From the cell containing the given text, extract its center point as [X, Y] coordinate. 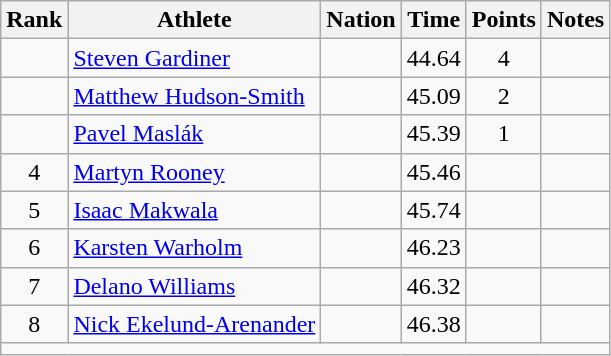
Isaac Makwala [194, 210]
Time [434, 20]
Points [504, 20]
Martyn Rooney [194, 172]
Delano Williams [194, 286]
1 [504, 134]
6 [34, 248]
Nick Ekelund-Arenander [194, 324]
45.09 [434, 96]
Notes [575, 20]
5 [34, 210]
Pavel Maslák [194, 134]
45.39 [434, 134]
Steven Gardiner [194, 58]
45.46 [434, 172]
Athlete [194, 20]
Rank [34, 20]
2 [504, 96]
46.23 [434, 248]
45.74 [434, 210]
46.38 [434, 324]
7 [34, 286]
Matthew Hudson-Smith [194, 96]
Karsten Warholm [194, 248]
44.64 [434, 58]
Nation [361, 20]
8 [34, 324]
46.32 [434, 286]
